From the cell containing the given text, extract its center point as (X, Y) coordinate. 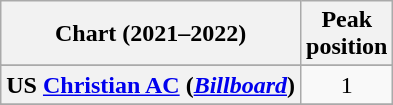
Peakposition (347, 34)
Chart (2021–2022) (151, 34)
1 (347, 85)
US Christian AC (Billboard) (151, 85)
